Provide the [X, Y] coordinate of the cell's center where the given text is located.  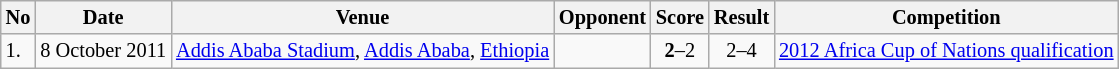
2–2 [680, 51]
Result [742, 17]
2–4 [742, 51]
Venue [362, 17]
No [18, 17]
1. [18, 51]
Score [680, 17]
8 October 2011 [103, 51]
Date [103, 17]
2012 Africa Cup of Nations qualification [946, 51]
Opponent [602, 17]
Competition [946, 17]
Addis Ababa Stadium, Addis Ababa, Ethiopia [362, 51]
